Pinpoint the cell where the given text exists, returning its (X, Y) midpoint coordinate. 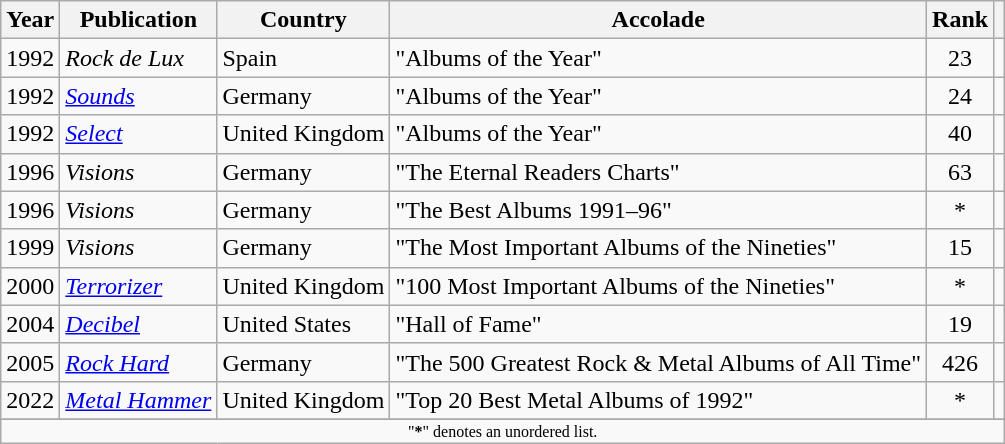
"The Eternal Readers Charts" (658, 172)
Rank (960, 20)
Decibel (138, 324)
Accolade (658, 20)
2005 (30, 362)
"The Most Important Albums of the Nineties" (658, 248)
63 (960, 172)
Terrorizer (138, 286)
Rock de Lux (138, 58)
"The 500 Greatest Rock & Metal Albums of All Time" (658, 362)
23 (960, 58)
19 (960, 324)
24 (960, 96)
2022 (30, 400)
United States (304, 324)
"Hall of Fame" (658, 324)
"The Best Albums 1991–96" (658, 210)
40 (960, 134)
Publication (138, 20)
15 (960, 248)
Rock Hard (138, 362)
"100 Most Important Albums of the Nineties" (658, 286)
Country (304, 20)
2000 (30, 286)
"Top 20 Best Metal Albums of 1992" (658, 400)
2004 (30, 324)
1999 (30, 248)
Year (30, 20)
Sounds (138, 96)
"*" denotes an unordered list. (503, 431)
Select (138, 134)
Spain (304, 58)
426 (960, 362)
Metal Hammer (138, 400)
